Detect which cell encompasses the target text, then output its (X, Y) center coordinate. 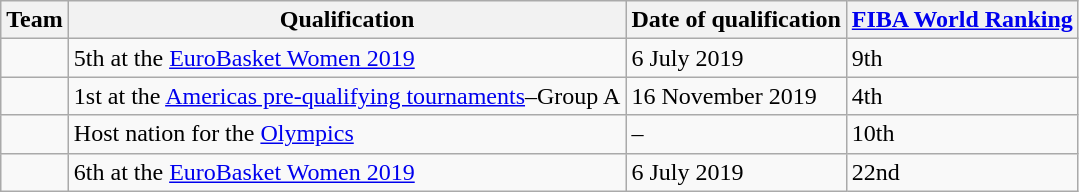
16 November 2019 (736, 96)
Qualification (347, 20)
Team (35, 20)
– (736, 134)
9th (962, 58)
Date of qualification (736, 20)
10th (962, 134)
6th at the EuroBasket Women 2019 (347, 172)
4th (962, 96)
22nd (962, 172)
FIBA World Ranking (962, 20)
Host nation for the Olympics (347, 134)
5th at the EuroBasket Women 2019 (347, 58)
1st at the Americas pre-qualifying tournaments–Group A (347, 96)
